Output the [x, y] coordinate of the center of the cell containing the given text.  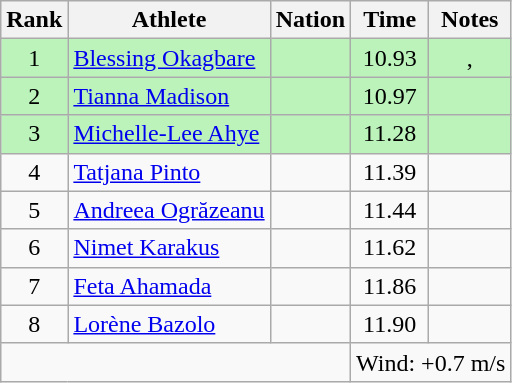
10.97 [390, 96]
Lorène Bazolo [169, 324]
8 [34, 324]
4 [34, 172]
Tianna Madison [169, 96]
Andreea Ogrăzeanu [169, 210]
Notes [470, 20]
Nation [310, 20]
Blessing Okagbare [169, 58]
Time [390, 20]
Michelle-Lee Ahye [169, 134]
11.62 [390, 248]
11.90 [390, 324]
1 [34, 58]
Tatjana Pinto [169, 172]
3 [34, 134]
5 [34, 210]
Rank [34, 20]
6 [34, 248]
Feta Ahamada [169, 286]
11.28 [390, 134]
11.86 [390, 286]
Wind: +0.7 m/s [431, 362]
Athlete [169, 20]
7 [34, 286]
11.44 [390, 210]
2 [34, 96]
Nimet Karakus [169, 248]
10.93 [390, 58]
, [470, 58]
11.39 [390, 172]
